Identify which cell holds the provided text, then report its (x, y) central coordinate. 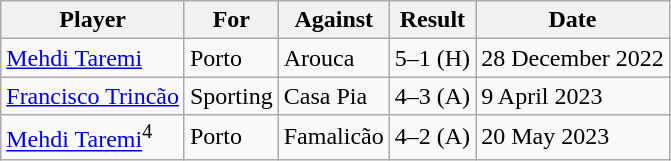
Date (573, 20)
Arouca (334, 58)
20 May 2023 (573, 138)
4–3 (A) (432, 96)
For (231, 20)
Sporting (231, 96)
Famalicão (334, 138)
Mehdi Taremi (93, 58)
Mehdi Taremi4 (93, 138)
Francisco Trincão (93, 96)
Against (334, 20)
4–2 (A) (432, 138)
5–1 (H) (432, 58)
9 April 2023 (573, 96)
Player (93, 20)
Result (432, 20)
Casa Pia (334, 96)
28 December 2022 (573, 58)
